Provide the (x, y) coordinate of the cell's center where the given text is located.  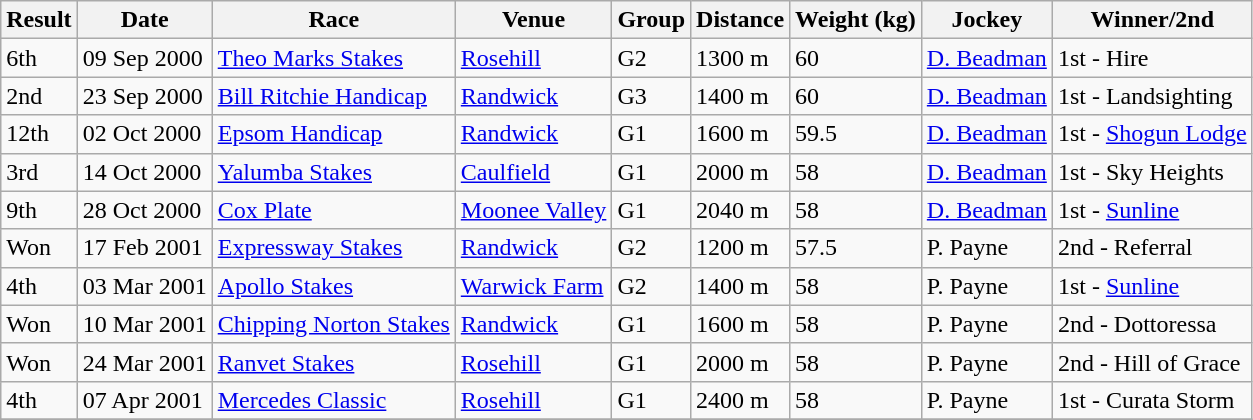
G3 (652, 96)
Date (144, 20)
Ranvet Stakes (334, 362)
Caulfield (534, 172)
Expressway Stakes (334, 248)
Weight (kg) (856, 20)
2nd (39, 96)
23 Sep 2000 (144, 96)
Venue (534, 20)
03 Mar 2001 (144, 286)
14 Oct 2000 (144, 172)
Group (652, 20)
1st - Hire (1152, 58)
07 Apr 2001 (144, 400)
59.5 (856, 134)
1st - Landsighting (1152, 96)
10 Mar 2001 (144, 324)
2nd - Hill of Grace (1152, 362)
57.5 (856, 248)
Cox Plate (334, 210)
Winner/2nd (1152, 20)
Race (334, 20)
Chipping Norton Stakes (334, 324)
1300 m (740, 58)
28 Oct 2000 (144, 210)
Moonee Valley (534, 210)
2040 m (740, 210)
24 Mar 2001 (144, 362)
12th (39, 134)
6th (39, 58)
1st - Sky Heights (1152, 172)
1200 m (740, 248)
Epsom Handicap (334, 134)
Bill Ritchie Handicap (334, 96)
Distance (740, 20)
2nd - Dottoressa (1152, 324)
1st - Shogun Lodge (1152, 134)
1st - Curata Storm (1152, 400)
2400 m (740, 400)
Theo Marks Stakes (334, 58)
Yalumba Stakes (334, 172)
3rd (39, 172)
Apollo Stakes (334, 286)
9th (39, 210)
Warwick Farm (534, 286)
02 Oct 2000 (144, 134)
09 Sep 2000 (144, 58)
Mercedes Classic (334, 400)
17 Feb 2001 (144, 248)
2nd - Referral (1152, 248)
Jockey (986, 20)
Result (39, 20)
